From the cell containing the given text, extract its center point as [X, Y] coordinate. 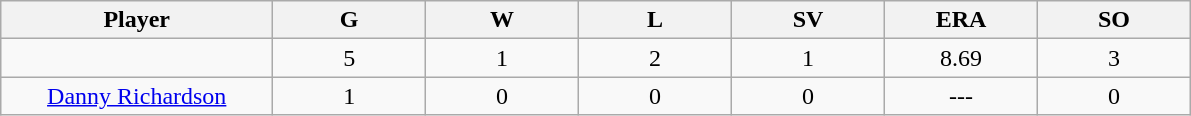
L [656, 20]
--- [960, 96]
Danny Richardson [137, 96]
2 [656, 58]
3 [1114, 58]
Player [137, 20]
SV [808, 20]
5 [350, 58]
ERA [960, 20]
G [350, 20]
SO [1114, 20]
8.69 [960, 58]
W [502, 20]
